Detect which cell encompasses the target text, then output its [X, Y] center coordinate. 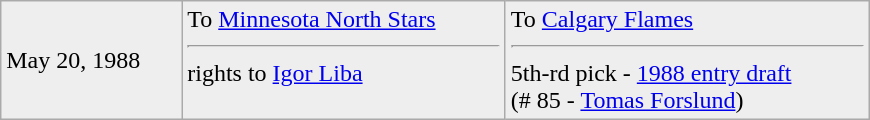
May 20, 1988 [92, 60]
To Minnesota North Starsrights to Igor Liba [344, 60]
To Calgary Flames5th-rd pick - 1988 entry draft(# 85 - Tomas Forslund) [687, 60]
